Find where the given text appears and provide that cell's center as [X, Y] coordinate. 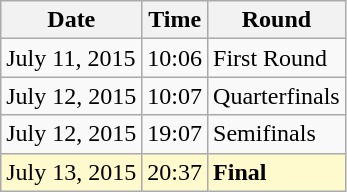
20:37 [175, 172]
Quarterfinals [277, 96]
10:06 [175, 58]
Round [277, 20]
Date [72, 20]
First Round [277, 58]
July 13, 2015 [72, 172]
19:07 [175, 134]
July 11, 2015 [72, 58]
Final [277, 172]
10:07 [175, 96]
Time [175, 20]
Semifinals [277, 134]
